Find where the given text appears and provide that cell's center as (x, y) coordinate. 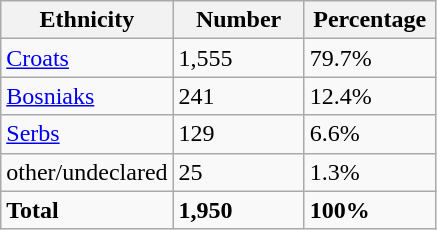
129 (238, 134)
1,950 (238, 210)
Percentage (370, 20)
other/undeclared (87, 172)
Ethnicity (87, 20)
Total (87, 210)
241 (238, 96)
1.3% (370, 172)
12.4% (370, 96)
79.7% (370, 58)
1,555 (238, 58)
Croats (87, 58)
Bosniaks (87, 96)
Serbs (87, 134)
Number (238, 20)
6.6% (370, 134)
100% (370, 210)
25 (238, 172)
